Capture the cell that displays the provided text and extract its [x, y] central coordinate. 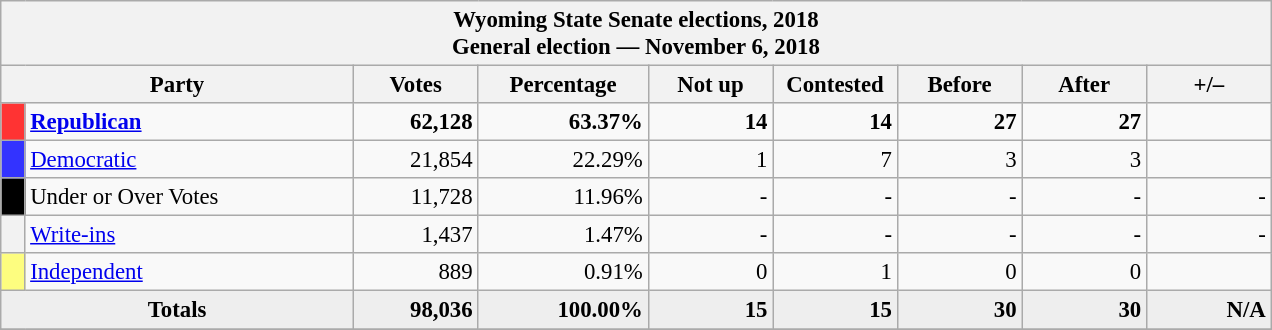
22.29% [563, 160]
98,036 [416, 310]
Democratic [189, 160]
Not up [710, 85]
7 [836, 160]
0.91% [563, 273]
1,437 [416, 235]
11,728 [416, 197]
Independent [189, 273]
Wyoming State Senate elections, 2018General election — November 6, 2018 [636, 34]
11.96% [563, 197]
Contested [836, 85]
Totals [178, 310]
Write-ins [189, 235]
21,854 [416, 160]
Votes [416, 85]
After [1084, 85]
62,128 [416, 122]
N/A [1208, 310]
Percentage [563, 85]
Republican [189, 122]
+/– [1208, 85]
Party [178, 85]
100.00% [563, 310]
1.47% [563, 235]
Under or Over Votes [189, 197]
Before [960, 85]
63.37% [563, 122]
889 [416, 273]
